Find where the given text appears and provide that cell's center as (x, y) coordinate. 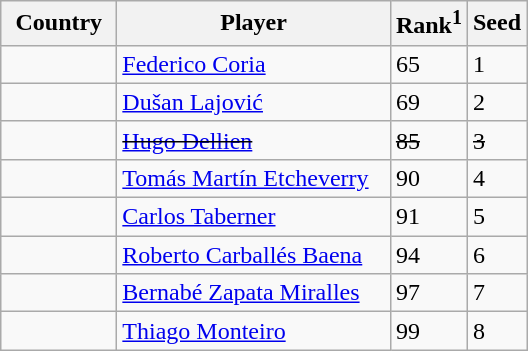
Carlos Taberner (254, 217)
85 (428, 140)
6 (496, 255)
3 (496, 140)
Rank1 (428, 24)
91 (428, 217)
90 (428, 178)
7 (496, 293)
Bernabé Zapata Miralles (254, 293)
Country (59, 24)
Federico Coria (254, 64)
4 (496, 178)
Roberto Carballés Baena (254, 255)
69 (428, 102)
5 (496, 217)
Tomás Martín Etcheverry (254, 178)
Player (254, 24)
65 (428, 64)
Dušan Lajović (254, 102)
Thiago Monteiro (254, 331)
94 (428, 255)
1 (496, 64)
8 (496, 331)
Seed (496, 24)
99 (428, 331)
Hugo Dellien (254, 140)
2 (496, 102)
97 (428, 293)
